Output the (x, y) coordinate of the center of the cell containing the given text.  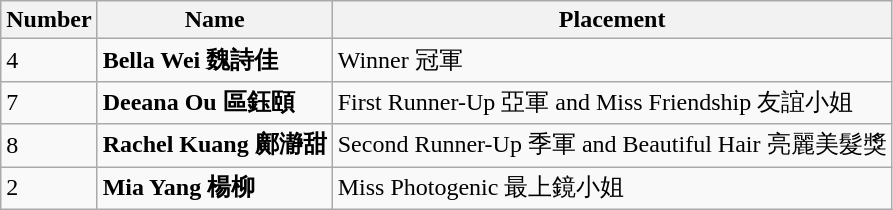
Number (49, 20)
First Runner-Up 亞軍 and Miss Friendship 友誼小姐 (612, 102)
Mia Yang 楊柳 (214, 188)
Placement (612, 20)
Bella Wei 魏詩佳 (214, 60)
Deeana Ou 區鈺頤 (214, 102)
8 (49, 146)
Name (214, 20)
Winner 冠軍 (612, 60)
2 (49, 188)
Rachel Kuang 鄺瀞甜 (214, 146)
Second Runner-Up 季軍 and Beautiful Hair 亮麗美髮獎 (612, 146)
7 (49, 102)
Miss Photogenic 最上鏡小姐 (612, 188)
4 (49, 60)
